From the cell containing the given text, extract its center point as (X, Y) coordinate. 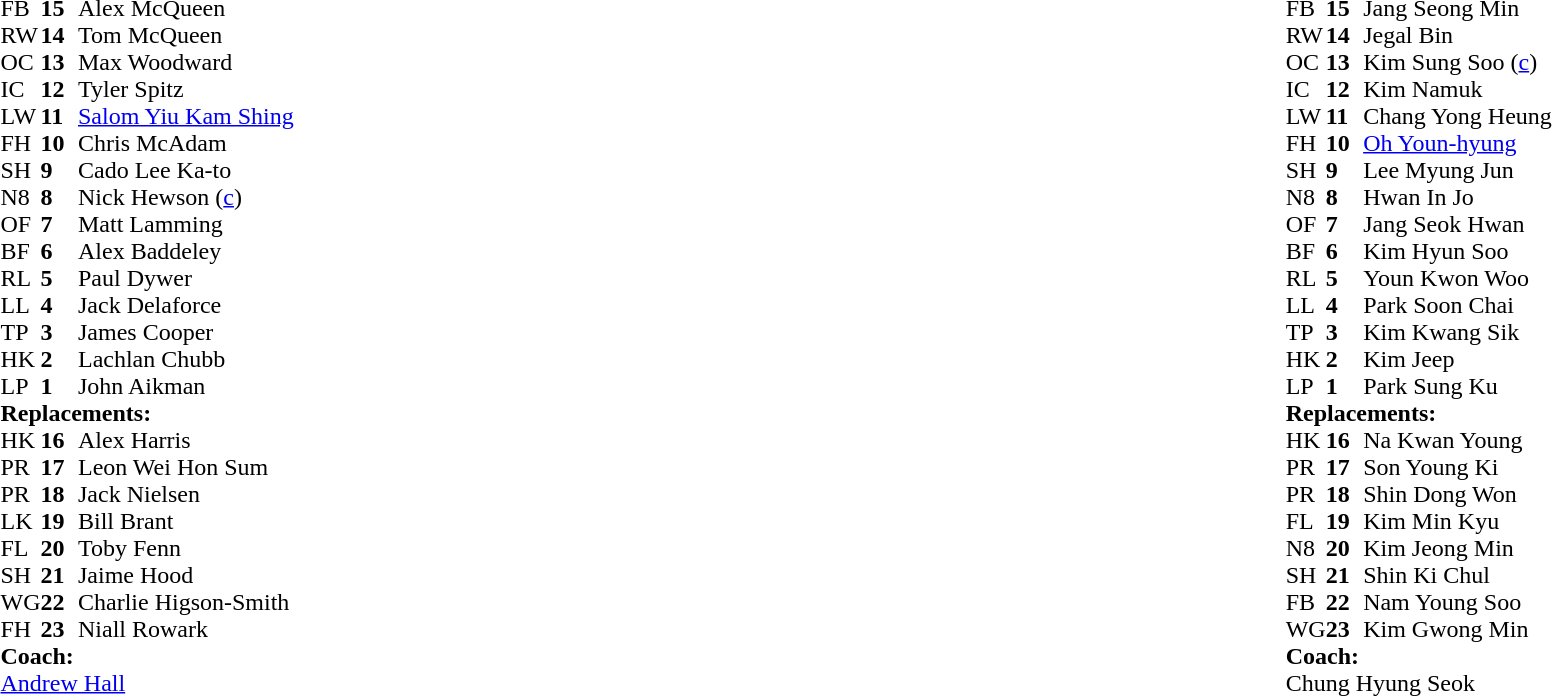
Shin Ki Chul (1458, 576)
Hwan In Jo (1458, 198)
Charlie Higson-Smith (186, 602)
Kim Jeong Min (1458, 548)
FB (1306, 602)
Paul Dywer (186, 278)
Lee Myung Jun (1458, 170)
Chang Yong Heung (1458, 116)
Na Kwan Young (1458, 440)
Kim Sung Soo (c) (1458, 62)
Alex Harris (186, 440)
Bill Brant (186, 522)
Tyler Spitz (186, 90)
Tom McQueen (186, 36)
LK (20, 522)
Chris McAdam (186, 144)
Max Woodward (186, 62)
Salom Yiu Kam Shing (186, 116)
Oh Youn-hyung (1458, 144)
Jang Seok Hwan (1458, 224)
Jaime Hood (186, 576)
John Aikman (186, 386)
Cado Lee Ka-to (186, 170)
Leon Wei Hon Sum (186, 468)
Jack Delaforce (186, 306)
Niall Rowark (186, 630)
Kim Gwong Min (1458, 630)
Kim Kwang Sik (1458, 332)
Matt Lamming (186, 224)
Alex Baddeley (186, 252)
Jegal Bin (1458, 36)
Kim Hyun Soo (1458, 252)
Kim Namuk (1458, 90)
Shin Dong Won (1458, 494)
James Cooper (186, 332)
Youn Kwon Woo (1458, 278)
Park Soon Chai (1458, 306)
Park Sung Ku (1458, 386)
Nam Young Soo (1458, 602)
Nick Hewson (c) (186, 198)
Lachlan Chubb (186, 360)
Jack Nielsen (186, 494)
Toby Fenn (186, 548)
Kim Min Kyu (1458, 522)
Son Young Ki (1458, 468)
Kim Jeep (1458, 360)
